Find where the given text appears and provide that cell's center as [x, y] coordinate. 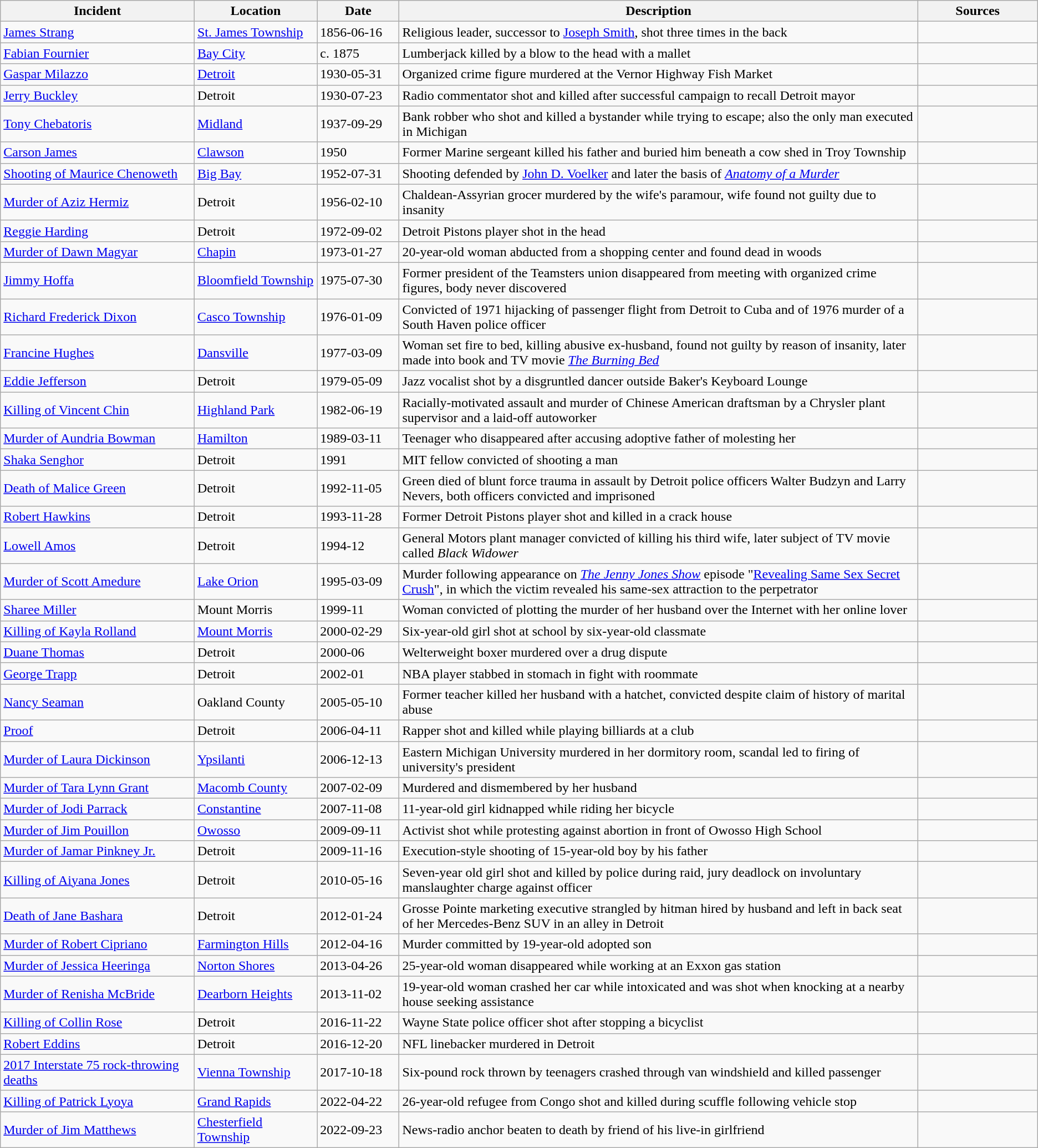
NFL linebacker murdered in Detroit [659, 1044]
Eddie Jefferson [98, 382]
Date [358, 11]
c. 1875 [358, 53]
Bay City [255, 53]
Big Bay [255, 174]
Sources [978, 11]
Welterweight boxer murdered over a drug dispute [659, 652]
Former Marine sergeant killed his father and buried him beneath a cow shed in Troy Township [659, 153]
Lowell Amos [98, 546]
Murder of Renisha McBride [98, 994]
Tony Chebatoris [98, 124]
Woman convicted of plotting the murder of her husband over the Internet with her online lover [659, 610]
George Trapp [98, 673]
Green died of blunt force trauma in assault by Detroit police officers Walter Budzyn and Larry Nevers, both officers convicted and imprisoned [659, 488]
Murdered and dismembered by her husband [659, 788]
Death of Malice Green [98, 488]
Teenager who disappeared after accusing adoptive father of molesting her [659, 439]
1973-01-27 [358, 252]
Robert Eddins [98, 1044]
St. James Township [255, 32]
Six-year-old girl shot at school by six-year-old classmate [659, 631]
Murder of Jim Matthews [98, 1129]
1989-03-11 [358, 439]
2012-01-24 [358, 916]
2016-12-20 [358, 1044]
Murder of Aziz Hermiz [98, 202]
Fabian Fournier [98, 53]
Incident [98, 11]
Reggie Harding [98, 231]
Bloomfield Township [255, 281]
Farmington Hills [255, 944]
Murder of Jessica Heeringa [98, 966]
Francine Hughes [98, 353]
Woman set fire to bed, killing abusive ex-husband, found not guilty by reason of insanity, later made into book and TV movie The Burning Bed [659, 353]
Oakland County [255, 702]
2009-09-11 [358, 830]
Killing of Kayla Rolland [98, 631]
1956-02-10 [358, 202]
Dearborn Heights [255, 994]
Seven-year old girl shot and killed by police during raid, jury deadlock on involuntary manslaughter charge against officer [659, 880]
Jerry Buckley [98, 95]
MIT fellow convicted of shooting a man [659, 460]
Chaldean-Assyrian grocer murdered by the wife's paramour, wife found not guilty due to insanity [659, 202]
Jazz vocalist shot by a disgruntled dancer outside Baker's Keyboard Lounge [659, 382]
Former Detroit Pistons player shot and killed in a crack house [659, 517]
Murder of Dawn Magyar [98, 252]
Dansville [255, 353]
1992-11-05 [358, 488]
1972-09-02 [358, 231]
1993-11-28 [358, 517]
Murder of Laura Dickinson [98, 759]
2016-11-22 [358, 1023]
Ypsilanti [255, 759]
2010-05-16 [358, 880]
1975-07-30 [358, 281]
Six-pound rock thrown by teenagers crashed through van windshield and killed passenger [659, 1073]
Eastern Michigan University murdered in her dormitory room, scandal led to firing of university's president [659, 759]
Bank robber who shot and killed a bystander while trying to escape; also the only man executed in Michigan [659, 124]
Jimmy Hoffa [98, 281]
Casco Township [255, 316]
2022-04-22 [358, 1101]
2017 Interstate 75 rock-throwing deaths [98, 1073]
Execution-style shooting of 15-year-old boy by his father [659, 851]
1977-03-09 [358, 353]
Murder of Aundria Bowman [98, 439]
2022-09-23 [358, 1129]
1930-05-31 [358, 74]
Location [255, 11]
Rapper shot and killed while playing billiards at a club [659, 730]
Norton Shores [255, 966]
General Motors plant manager convicted of killing his third wife, later subject of TV movie called Black Widower [659, 546]
Clawson [255, 153]
19-year-old woman crashed her car while intoxicated and was shot when knocking at a nearby house seeking assistance [659, 994]
1930-07-23 [358, 95]
Macomb County [255, 788]
Convicted of 1971 hijacking of passenger flight from Detroit to Cuba and of 1976 murder of a South Haven police officer [659, 316]
Organized crime figure murdered at the Vernor Highway Fish Market [659, 74]
Killing of Vincent Chin [98, 410]
Richard Frederick Dixon [98, 316]
2007-11-08 [358, 809]
Constantine [255, 809]
11-year-old girl kidnapped while riding her bicycle [659, 809]
Murder of Jodi Parrack [98, 809]
Duane Thomas [98, 652]
Carson James [98, 153]
2002-01 [358, 673]
Former president of the Teamsters union disappeared from meeting with organized crime figures, body never discovered [659, 281]
1976-01-09 [358, 316]
20-year-old woman abducted from a shopping center and found dead in woods [659, 252]
Detroit Pistons player shot in the head [659, 231]
1999-11 [358, 610]
Murder of Tara Lynn Grant [98, 788]
Death of Jane Bashara [98, 916]
Highland Park [255, 410]
26-year-old refugee from Congo shot and killed during scuffle following vehicle stop [659, 1101]
Shooting defended by John D. Voelker and later the basis of Anatomy of a Murder [659, 174]
Lumberjack killed by a blow to the head with a mallet [659, 53]
Killing of Collin Rose [98, 1023]
2017-10-18 [358, 1073]
Robert Hawkins [98, 517]
Vienna Township [255, 1073]
Midland [255, 124]
1991 [358, 460]
Grosse Pointe marketing executive strangled by hitman hired by husband and left in back seat of her Mercedes-Benz SUV in an alley in Detroit [659, 916]
2012-04-16 [358, 944]
Lake Orion [255, 581]
News-radio anchor beaten to death by friend of his live-in girlfriend [659, 1129]
Former teacher killed her husband with a hatchet, convicted despite claim of history of marital abuse [659, 702]
James Strang [98, 32]
1952-07-31 [358, 174]
Chapin [255, 252]
NBA player stabbed in stomach in fight with roommate [659, 673]
1979-05-09 [358, 382]
Religious leader, successor to Joseph Smith, shot three times in the back [659, 32]
2013-04-26 [358, 966]
Murder committed by 19-year-old adopted son [659, 944]
Proof [98, 730]
1995-03-09 [358, 581]
Killing of Patrick Lyoya [98, 1101]
Radio commentator shot and killed after successful campaign to recall Detroit mayor [659, 95]
1950 [358, 153]
Wayne State police officer shot after stopping a bicyclist [659, 1023]
Gaspar Milazzo [98, 74]
Sharee Miller [98, 610]
1937-09-29 [358, 124]
Chesterfield Township [255, 1129]
Murder of Jim Pouillon [98, 830]
Killing of Aiyana Jones [98, 880]
Nancy Seaman [98, 702]
Racially-motivated assault and murder of Chinese American draftsman by a Chrysler plant supervisor and a laid-off autoworker [659, 410]
Grand Rapids [255, 1101]
2005-05-10 [358, 702]
25-year-old woman disappeared while working at an Exxon gas station [659, 966]
Shaka Senghor [98, 460]
2007-02-09 [358, 788]
1856-06-16 [358, 32]
2006-12-13 [358, 759]
Activist shot while protesting against abortion in front of Owosso High School [659, 830]
2000-06 [358, 652]
1994-12 [358, 546]
2000-02-29 [358, 631]
2009-11-16 [358, 851]
2013-11-02 [358, 994]
1982-06-19 [358, 410]
Shooting of Maurice Chenoweth [98, 174]
Murder of Jamar Pinkney Jr. [98, 851]
Murder of Scott Amedure [98, 581]
Hamilton [255, 439]
Murder of Robert Cipriano [98, 944]
Owosso [255, 830]
Description [659, 11]
2006-04-11 [358, 730]
